Determine the [x, y] coordinate at the center of the cell enclosing the given text.  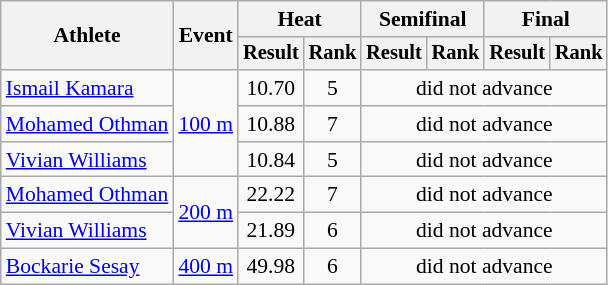
Semifinal [422, 19]
10.84 [271, 160]
21.89 [271, 231]
10.70 [271, 88]
Final [546, 19]
400 m [206, 267]
Heat [300, 19]
10.88 [271, 124]
49.98 [271, 267]
Bockarie Sesay [88, 267]
200 m [206, 212]
22.22 [271, 195]
Athlete [88, 36]
Event [206, 36]
Ismail Kamara [88, 88]
100 m [206, 124]
